Output the [X, Y] coordinate of the center of the cell containing the given text.  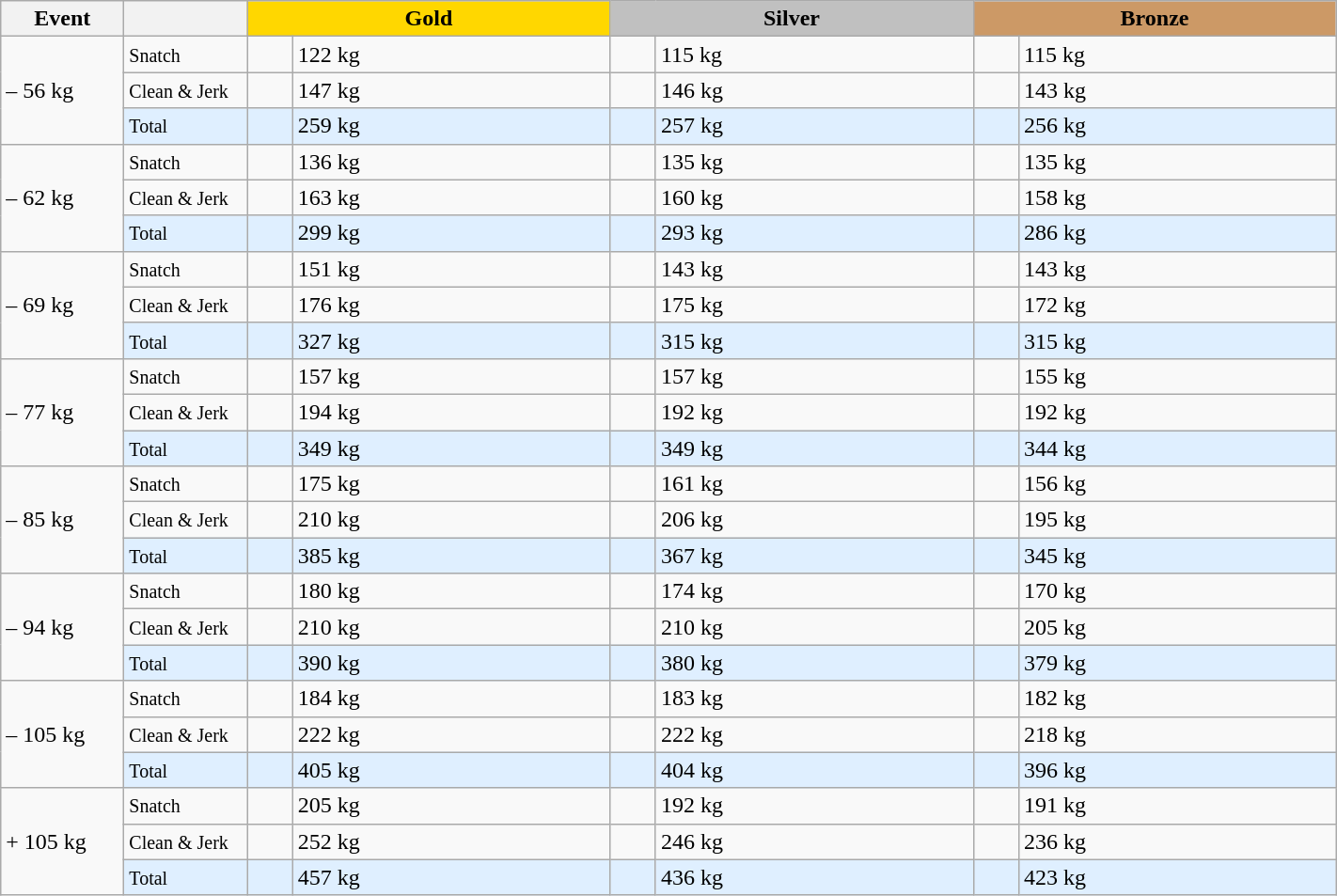
195 kg [1177, 520]
158 kg [1177, 197]
252 kg [451, 841]
151 kg [451, 269]
286 kg [1177, 233]
Bronze [1155, 19]
436 kg [814, 877]
184 kg [451, 699]
156 kg [1177, 484]
176 kg [451, 305]
136 kg [451, 162]
327 kg [451, 340]
246 kg [814, 841]
161 kg [814, 484]
344 kg [1177, 448]
182 kg [1177, 699]
170 kg [1177, 591]
367 kg [814, 556]
405 kg [451, 770]
256 kg [1177, 126]
236 kg [1177, 841]
– 69 kg [62, 305]
191 kg [1177, 806]
299 kg [451, 233]
122 kg [451, 55]
257 kg [814, 126]
172 kg [1177, 305]
Silver [792, 19]
– 94 kg [62, 627]
379 kg [1177, 663]
404 kg [814, 770]
– 56 kg [62, 90]
206 kg [814, 520]
– 85 kg [62, 520]
– 105 kg [62, 734]
345 kg [1177, 556]
183 kg [814, 699]
293 kg [814, 233]
+ 105 kg [62, 841]
385 kg [451, 556]
259 kg [451, 126]
155 kg [1177, 376]
218 kg [1177, 734]
Event [62, 19]
457 kg [451, 877]
194 kg [451, 412]
147 kg [451, 90]
390 kg [451, 663]
380 kg [814, 663]
– 77 kg [62, 412]
– 62 kg [62, 197]
163 kg [451, 197]
160 kg [814, 197]
146 kg [814, 90]
Gold [429, 19]
174 kg [814, 591]
396 kg [1177, 770]
180 kg [451, 591]
423 kg [1177, 877]
